Identify which cell holds the provided text, then report its [X, Y] central coordinate. 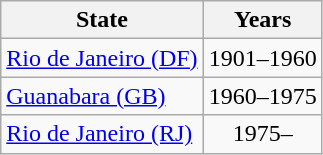
Rio de Janeiro (RJ) [102, 134]
1901–1960 [262, 58]
1975– [262, 134]
Rio de Janeiro (DF) [102, 58]
Years [262, 20]
State [102, 20]
Guanabara (GB) [102, 96]
1960–1975 [262, 96]
